Return [x, y] of the center of cell containing provided text 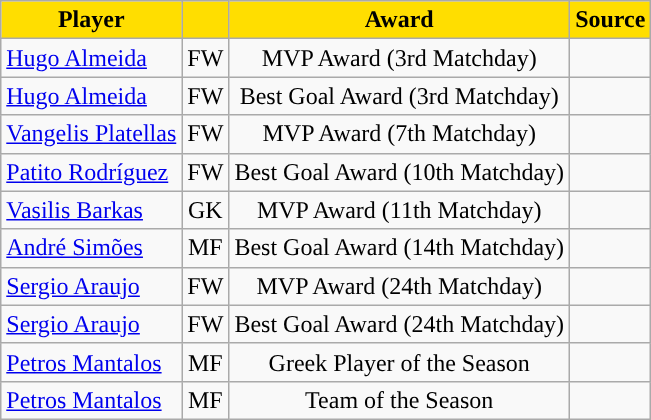
Patito Rodríguez [92, 172]
André Simões [92, 248]
Award [400, 20]
GK [206, 210]
Best Goal Award (14th Matchday) [400, 248]
Vasilis Barkas [92, 210]
MVP Award (24th Matchday) [400, 286]
Greek Player of the Season [400, 362]
Player [92, 20]
Team of the Season [400, 400]
Best Goal Award (3rd Matchday) [400, 96]
MVP Award (7th Matchday) [400, 134]
MVP Award (11th Matchday) [400, 210]
Vangelis Platellas [92, 134]
MVP Award (3rd Matchday) [400, 58]
Best Goal Award (24th Matchday) [400, 324]
Source [610, 20]
Best Goal Award (10th Matchday) [400, 172]
